Detect which cell encompasses the target text, then output its [x, y] center coordinate. 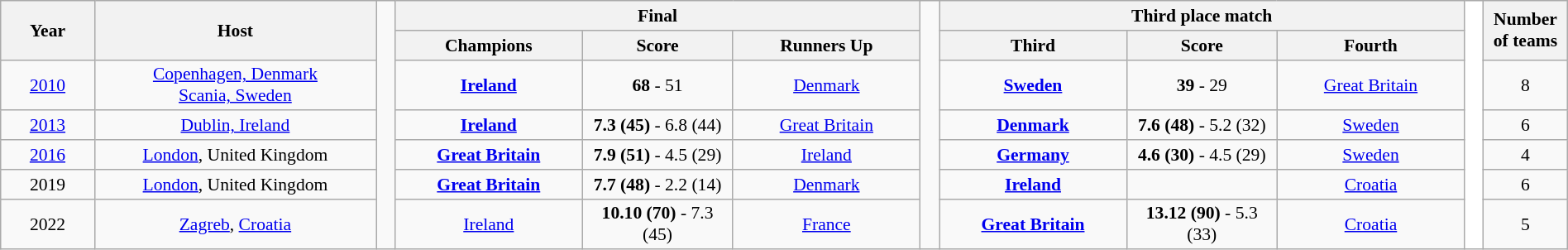
7.6 (48) - 5.2 (32) [1202, 126]
4 [1526, 155]
68 - 51 [657, 84]
France [827, 224]
Runners Up [827, 46]
Host [235, 30]
Third [1034, 46]
7.9 (51) - 4.5 (29) [657, 155]
Year [48, 30]
Number of teams [1526, 30]
2016 [48, 155]
7.7 (48) - 2.2 (14) [657, 185]
Champions [488, 46]
Fourth [1371, 46]
2013 [48, 126]
39 - 29 [1202, 84]
2010 [48, 84]
Germany [1034, 155]
Zagreb, Croatia [235, 224]
Dublin, Ireland [235, 126]
Copenhagen, Denmark Scania, Sweden [235, 84]
8 [1526, 84]
2019 [48, 185]
10.10 (70) - 7.3 (45) [657, 224]
Third place match [1202, 16]
13.12 (90) - 5.3 (33) [1202, 224]
5 [1526, 224]
2022 [48, 224]
Final [657, 16]
7.3 (45) - 6.8 (44) [657, 126]
4.6 (30) - 4.5 (29) [1202, 155]
